Extract the [x, y] coordinate from the center of the cell holding the provided text.  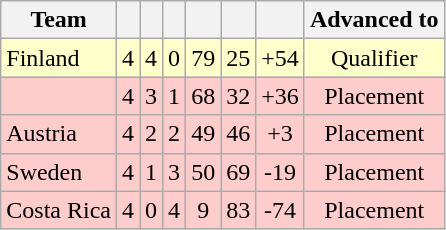
+3 [280, 134]
+36 [280, 96]
Austria [59, 134]
25 [238, 58]
Finland [59, 58]
-74 [280, 210]
32 [238, 96]
Qualifier [374, 58]
50 [204, 172]
Advanced to [374, 20]
Costa Rica [59, 210]
-19 [280, 172]
79 [204, 58]
69 [238, 172]
46 [238, 134]
9 [204, 210]
68 [204, 96]
+54 [280, 58]
83 [238, 210]
Sweden [59, 172]
Team [59, 20]
49 [204, 134]
